Locate the cell with the specified text and output its [X, Y] center coordinate. 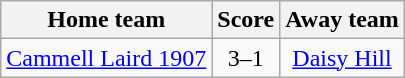
Home team [106, 20]
3–1 [246, 58]
Daisy Hill [342, 58]
Score [246, 20]
Cammell Laird 1907 [106, 58]
Away team [342, 20]
